For the text-containing cell, return its midpoint in [x, y] coordinate format. 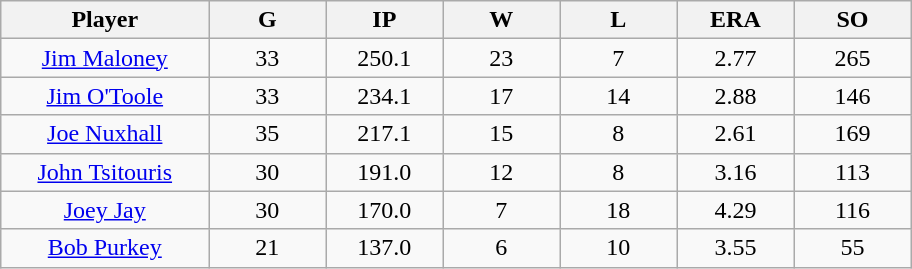
116 [852, 210]
2.88 [736, 96]
L [618, 20]
3.55 [736, 248]
Player [105, 20]
3.16 [736, 172]
14 [618, 96]
23 [502, 58]
191.0 [384, 172]
250.1 [384, 58]
137.0 [384, 248]
W [502, 20]
146 [852, 96]
234.1 [384, 96]
217.1 [384, 134]
G [268, 20]
12 [502, 172]
265 [852, 58]
SO [852, 20]
18 [618, 210]
2.61 [736, 134]
Bob Purkey [105, 248]
169 [852, 134]
21 [268, 248]
Jim Maloney [105, 58]
170.0 [384, 210]
Joey Jay [105, 210]
10 [618, 248]
4.29 [736, 210]
55 [852, 248]
35 [268, 134]
113 [852, 172]
Joe Nuxhall [105, 134]
6 [502, 248]
15 [502, 134]
17 [502, 96]
IP [384, 20]
John Tsitouris [105, 172]
Jim O'Toole [105, 96]
2.77 [736, 58]
ERA [736, 20]
